Return the (x, y) coordinate for the center point of the cell that contains the specified text.  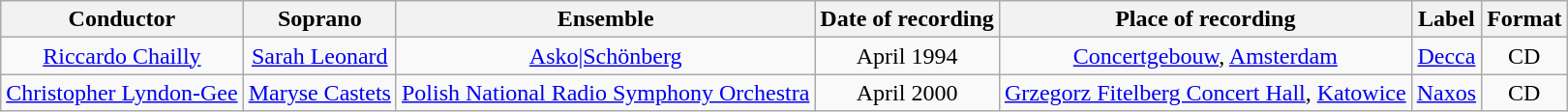
Grzegorz Fitelberg Concert Hall, Katowice (1205, 93)
Date of recording (908, 19)
Decca (1446, 56)
Polish National Radio Symphony Orchestra (605, 93)
April 2000 (908, 93)
Concertgebouw, Amsterdam (1205, 56)
Conductor (122, 19)
Christopher Lyndon-Gee (122, 93)
Place of recording (1205, 19)
Ensemble (605, 19)
April 1994 (908, 56)
Riccardo Chailly (122, 56)
Naxos (1446, 93)
Sarah Leonard (319, 56)
Soprano (319, 19)
Maryse Castets (319, 93)
Asko|Schönberg (605, 56)
Format (1524, 19)
Label (1446, 19)
